From the cell containing the given text, extract its center point as [x, y] coordinate. 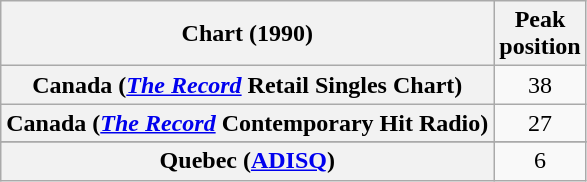
Chart (1990) [248, 34]
Canada (The Record Contemporary Hit Radio) [248, 123]
Peakposition [540, 34]
Canada (The Record Retail Singles Chart) [248, 85]
38 [540, 85]
27 [540, 123]
6 [540, 161]
Quebec (ADISQ) [248, 161]
